Pinpoint the cell where the given text exists, returning its [x, y] midpoint coordinate. 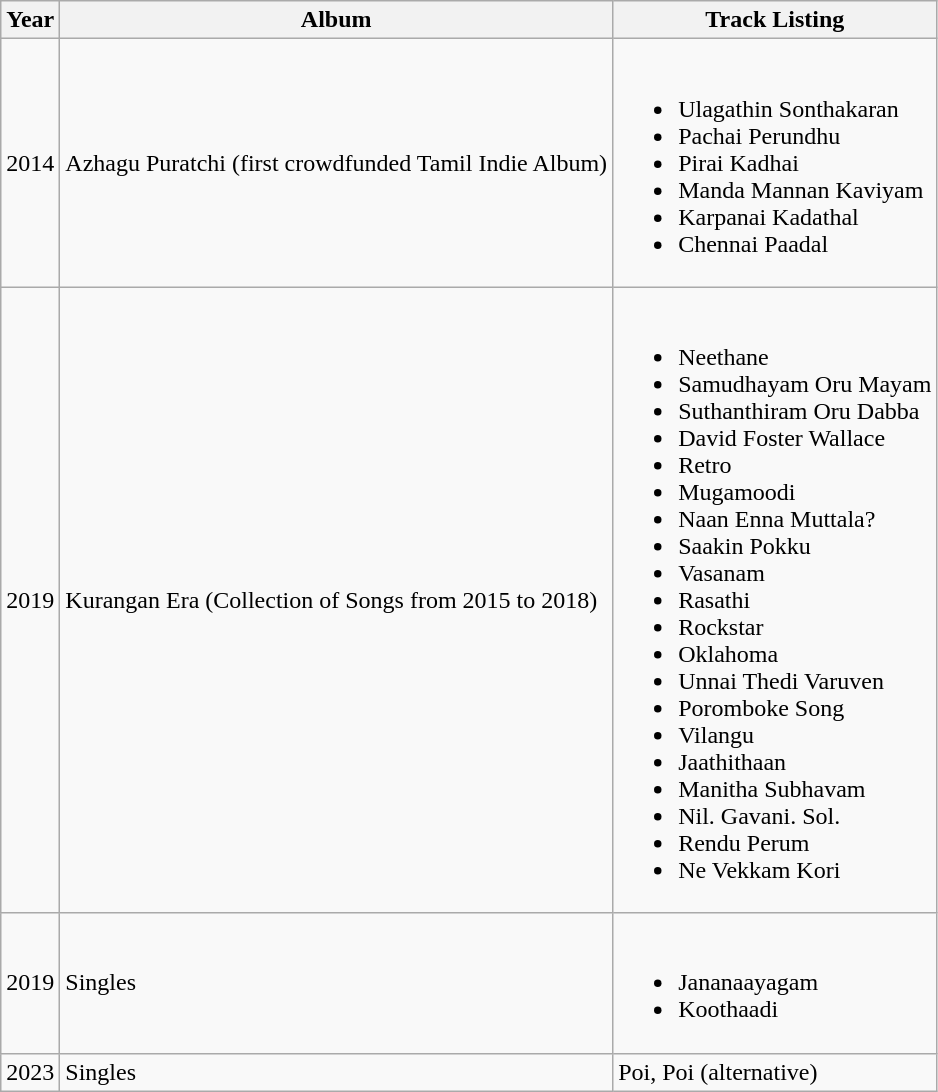
2014 [30, 163]
Azhagu Puratchi (first crowdfunded Tamil Indie Album) [336, 163]
JananaayagamKoothaadi [775, 983]
Ulagathin SonthakaranPachai PerundhuPirai KadhaiManda Mannan KaviyamKarpanai KadathalChennai Paadal [775, 163]
Year [30, 20]
Kurangan Era (Collection of Songs from 2015 to 2018) [336, 600]
2023 [30, 1072]
Poi, Poi (alternative) [775, 1072]
Track Listing [775, 20]
Album [336, 20]
